Determine the [x, y] coordinate at the center of the cell enclosing the given text.  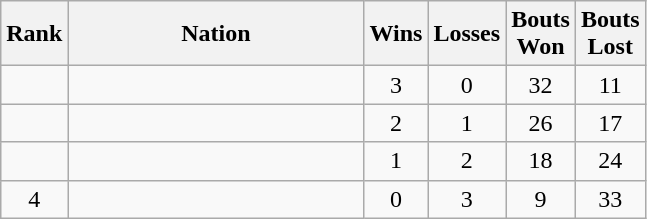
11 [610, 85]
17 [610, 123]
9 [541, 199]
Losses [467, 34]
Nation [216, 34]
33 [610, 199]
18 [541, 161]
4 [34, 199]
Wins [396, 34]
32 [541, 85]
24 [610, 161]
Bouts Won [541, 34]
Rank [34, 34]
Bouts Lost [610, 34]
26 [541, 123]
